Search for the cell housing the specified text and yield its [X, Y] center coordinate. 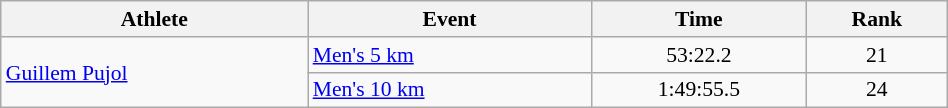
1:49:55.5 [698, 90]
53:22.2 [698, 55]
Men's 10 km [450, 90]
Event [450, 19]
Rank [876, 19]
Guillem Pujol [154, 72]
Athlete [154, 19]
24 [876, 90]
Men's 5 km [450, 55]
Time [698, 19]
21 [876, 55]
